Pinpoint the cell where the given text exists, returning its (X, Y) midpoint coordinate. 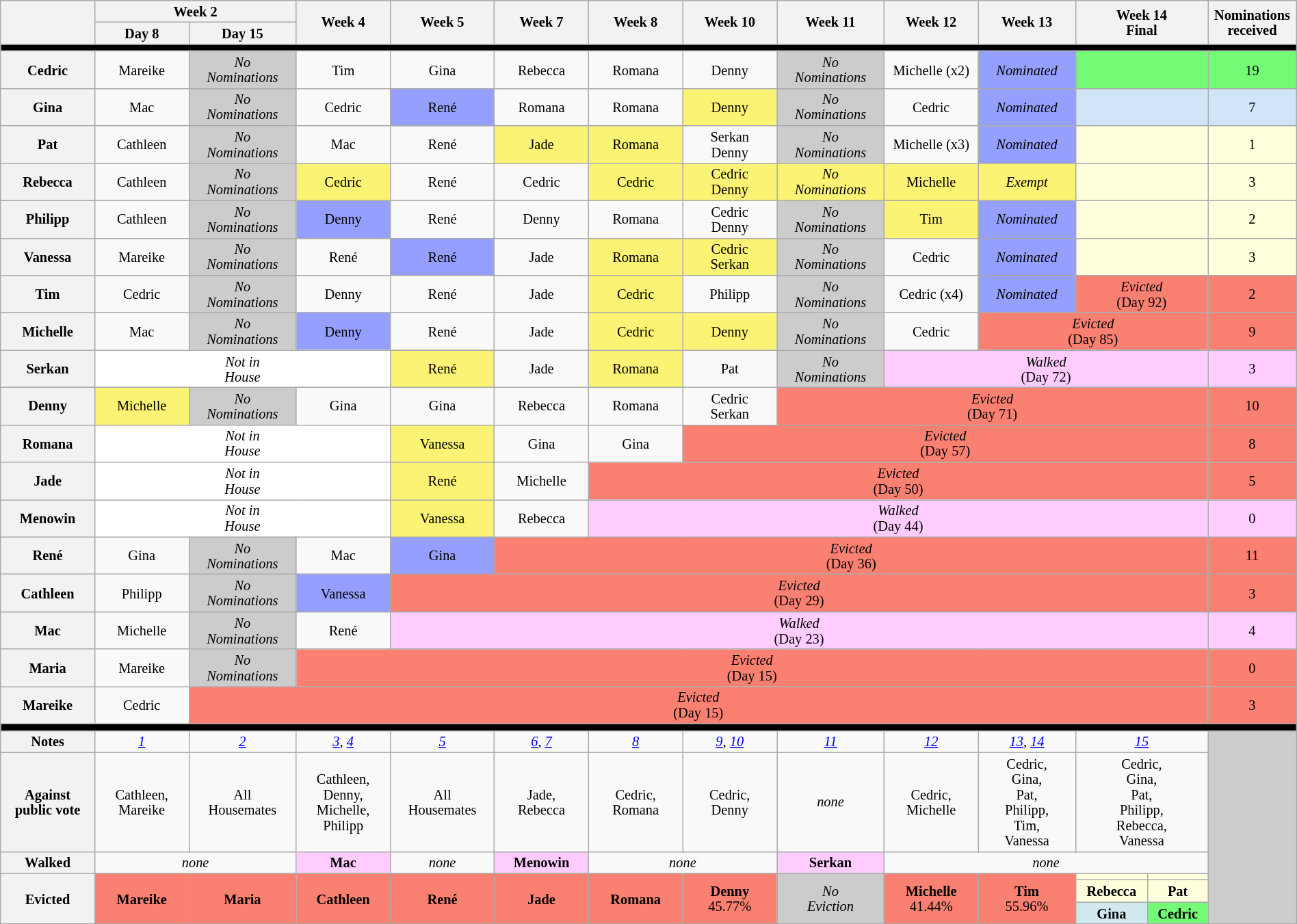
Evicted(Day 92) (1142, 294)
Denny45.77% (730, 899)
SerkanDenny (730, 145)
Michelle (x3) (931, 145)
3, 4 (343, 741)
Exempt (1027, 182)
6, 7 (542, 741)
Michelle41.44% (931, 899)
Evicted(Day 85) (1093, 331)
Week 4 (343, 22)
9 (1253, 331)
9, 10 (730, 741)
15 (1142, 741)
Evicted(Day 50) (898, 481)
Walked (48, 862)
Evicted(Day 71) (993, 406)
Againstpublic vote (48, 802)
Week 8 (636, 22)
Week 11 (830, 22)
Week 13 (1027, 22)
4 (1253, 631)
Day 15 (242, 33)
Cathleen,Mareike (142, 802)
Week 14Final (1142, 22)
Week 12 (931, 22)
Cedric,Gina,Pat,Philipp,Tim,Vanessa (1027, 802)
Nominationsreceived (1253, 22)
Evicted(Day 29) (799, 594)
Cedric (x4) (931, 294)
Cedric,Michelle (931, 802)
Evicted (48, 899)
Notes (48, 741)
Walked(Day 23) (799, 631)
Jade,Rebecca (542, 802)
Week 7 (542, 22)
NoEviction (830, 899)
Cedric,Romana (636, 802)
Week 10 (730, 22)
Cedric,Denny (730, 802)
Cedric,Gina,Pat,Philipp,Rebecca,Vanessa (1142, 802)
Evicted(Day 57) (945, 443)
Walked(Day 72) (1045, 369)
13, 14 (1027, 741)
Tim55.96% (1027, 899)
Week 2 (195, 11)
Walked(Day 44) (898, 518)
Week 5 (442, 22)
Day 8 (142, 33)
7 (1253, 107)
19 (1253, 70)
12 (931, 741)
Cathleen,Denny,Michelle,Philipp (343, 802)
Michelle (x2) (931, 70)
Evicted(Day 36) (851, 555)
10 (1253, 406)
